Provide the (X, Y) coordinate of the cell's center where the given text is located.  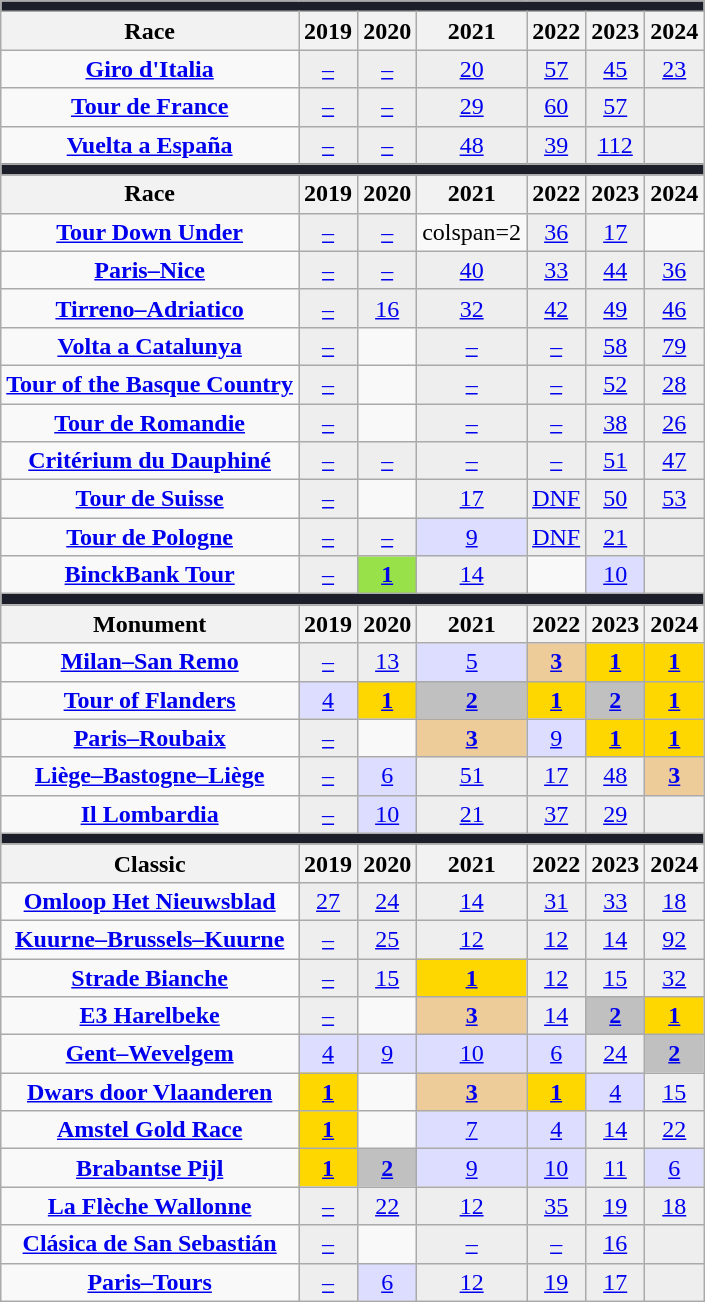
11 (616, 1168)
20 (472, 69)
Paris–Nice (150, 270)
31 (556, 901)
Classic (150, 863)
Gent–Wevelgem (150, 1054)
Kuurne–Brussels–Kuurne (150, 939)
Volta a Catalunya (150, 346)
35 (556, 1206)
Liège–Bastogne–Liège (150, 776)
Dwars door Vlaanderen (150, 1092)
45 (616, 69)
92 (674, 939)
5 (472, 662)
Milan–San Remo (150, 662)
27 (328, 901)
52 (616, 384)
38 (616, 423)
Tour Down Under (150, 232)
28 (674, 384)
colspan=2 (472, 232)
Clásica de San Sebastián (150, 1244)
La Flèche Wallonne (150, 1206)
Il Lombardia (150, 814)
Brabantse Pijl (150, 1168)
13 (388, 662)
60 (556, 107)
39 (556, 145)
Tour de Suisse (150, 499)
Tirreno–Adriatico (150, 308)
Tour de France (150, 107)
Vuelta a España (150, 145)
42 (556, 308)
53 (674, 499)
79 (674, 346)
Critérium du Dauphiné (150, 461)
26 (674, 423)
46 (674, 308)
7 (472, 1130)
47 (674, 461)
Tour of Flanders (150, 700)
37 (556, 814)
58 (616, 346)
Giro d'Italia (150, 69)
Tour of the Basque Country (150, 384)
Paris–Roubaix (150, 738)
Omloop Het Nieuwsblad (150, 901)
112 (616, 145)
Strade Bianche (150, 977)
Tour de Pologne (150, 537)
Amstel Gold Race (150, 1130)
BinckBank Tour (150, 575)
44 (616, 270)
Paris–Tours (150, 1282)
50 (616, 499)
E3 Harelbeke (150, 1016)
Monument (150, 624)
40 (472, 270)
49 (616, 308)
Tour de Romandie (150, 423)
23 (674, 69)
25 (388, 939)
